Locate the cell with the specified text and output its (x, y) center coordinate. 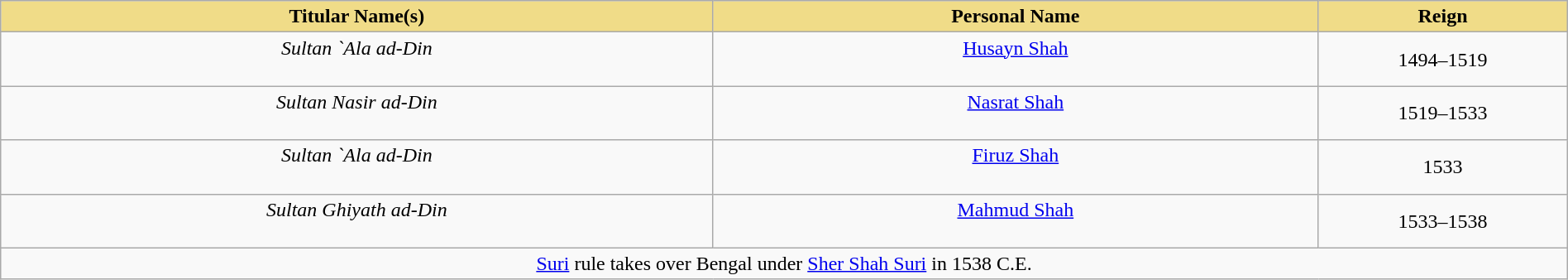
Nasrat Shah (1016, 113)
1533 (1442, 167)
Reign (1442, 17)
Suri rule takes over Bengal under Sher Shah Suri in 1538 C.E. (784, 263)
1533–1538 (1442, 220)
Husayn Shah (1016, 60)
Mahmud Shah (1016, 220)
1519–1533 (1442, 113)
Firuz Shah (1016, 167)
1494–1519 (1442, 60)
Sultan Ghiyath ad-Din (357, 220)
Titular Name(s) (357, 17)
Sultan Nasir ad-Din (357, 113)
Personal Name (1016, 17)
